Capture the cell that displays the provided text and extract its [X, Y] central coordinate. 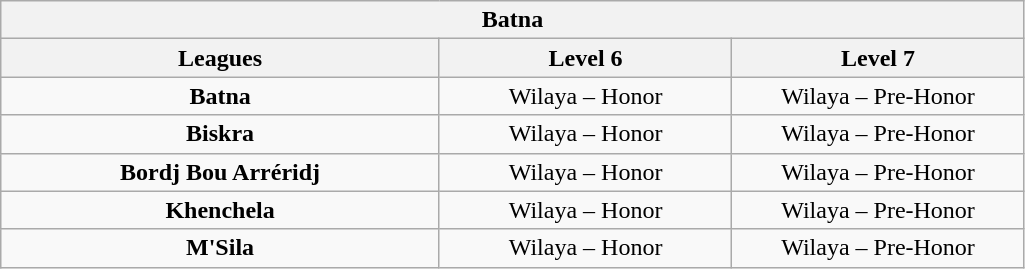
Level 7 [878, 58]
M'Sila [220, 248]
Khenchela [220, 210]
Level 6 [585, 58]
Biskra [220, 134]
Bordj Bou Arréridj [220, 172]
Leagues [220, 58]
